Provide the (X, Y) coordinate of the cell's center where the given text is located.  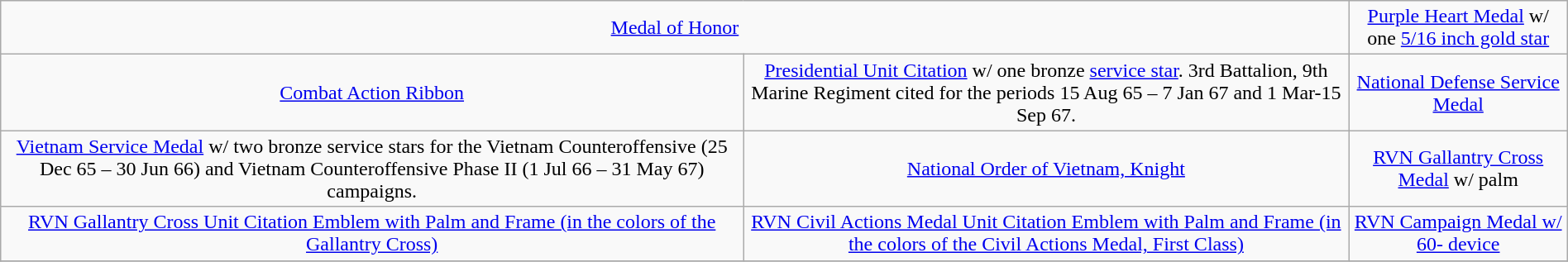
Combat Action Ribbon (372, 93)
RVN Civil Actions Medal Unit Citation Emblem with Palm and Frame (in the colors of the Civil Actions Medal, First Class) (1046, 233)
Purple Heart Medal w/ one 5/16 inch gold star (1458, 28)
Medal of Honor (675, 28)
RVN Campaign Medal w/ 60- device (1458, 233)
National Order of Vietnam, Knight (1046, 169)
RVN Gallantry Cross Medal w/ palm (1458, 169)
RVN Gallantry Cross Unit Citation Emblem with Palm and Frame (in the colors of the Gallantry Cross) (372, 233)
National Defense Service Medal (1458, 93)
